Detect which cell encompasses the target text, then output its [x, y] center coordinate. 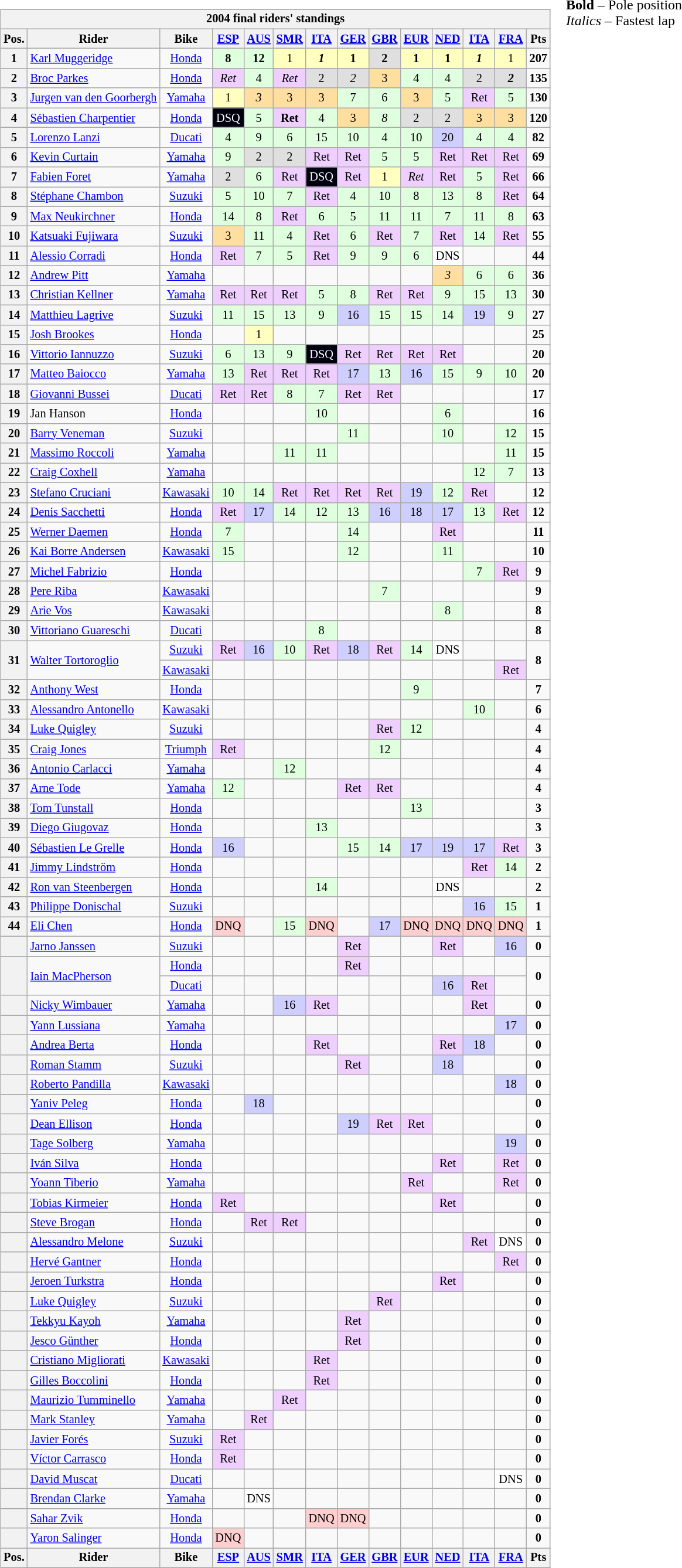
Roman Stamm [94, 1064]
Yann Lussiana [94, 1025]
Iain MacPherson [94, 975]
Matthieu Lagrive [94, 315]
Hervé Gantner [94, 1262]
Nicky Wimbauer [94, 1005]
Arne Tode [94, 788]
Iván Silva [94, 1164]
Matteo Baiocco [94, 374]
Craig Coxhell [94, 473]
Víctor Carrasco [94, 1460]
Andrew Pitt [94, 275]
130 [538, 98]
Jurgen van den Goorbergh [94, 98]
Roberto Pandilla [94, 1084]
Vittorio Iannuzzo [94, 355]
Dean Ellison [94, 1124]
Yoann Tiberio [94, 1183]
Philippe Donischal [94, 907]
Steve Brogan [94, 1223]
26 [14, 552]
33 [14, 710]
55 [538, 236]
Tage Solberg [94, 1144]
Denis Sacchetti [94, 512]
Christian Kellner [94, 295]
Alessandro Antonello [94, 710]
Craig Jones [94, 749]
David Muscat [94, 1479]
35 [14, 749]
Tekkyu Kayoh [94, 1321]
Jan Hanson [94, 414]
32 [14, 690]
39 [14, 828]
64 [538, 197]
Jarno Janssen [94, 946]
Max Neukirchner [94, 216]
Vittoriano Guareschi [94, 631]
Karl Muggeridge [94, 59]
Stéphane Chambon [94, 197]
Giovanni Bussei [94, 394]
21 [14, 453]
Michel Fabrizio [94, 572]
38 [14, 808]
Yaniv Peleg [94, 1104]
31 [14, 660]
Tobias Kirmeier [94, 1203]
Jeroen Turkstra [94, 1282]
Javier Forés [94, 1440]
Antonio Carlacci [94, 769]
41 [14, 868]
2004 final riders' standings [275, 19]
Sébastien Le Grelle [94, 848]
Alessio Corradi [94, 256]
Josh Brookes [94, 335]
24 [14, 512]
Lorenzo Lanzi [94, 138]
Alessandro Melone [94, 1242]
Mark Stanley [94, 1420]
22 [14, 473]
207 [538, 59]
Jesco Günther [94, 1341]
135 [538, 79]
Arie Vos [94, 611]
43 [14, 907]
Ron van Steenbergen [94, 887]
42 [14, 887]
Fabien Foret [94, 177]
69 [538, 157]
Barry Veneman [94, 433]
23 [14, 492]
Eli Chen [94, 927]
Diego Giugovaz [94, 828]
Katsuaki Fujiwara [94, 236]
63 [538, 216]
Anthony West [94, 690]
Pere Riba [94, 591]
34 [14, 729]
Brendan Clarke [94, 1499]
Kevin Curtain [94, 157]
82 [538, 138]
120 [538, 118]
Sahar Zvik [94, 1519]
40 [14, 848]
Gilles Boccolini [94, 1380]
Sébastien Charpentier [94, 118]
Broc Parkes [94, 79]
28 [14, 591]
Kai Borre Andersen [94, 552]
29 [14, 611]
Werner Daemen [94, 532]
Walter Tortoroglio [94, 660]
Andrea Berta [94, 1045]
37 [14, 788]
Jimmy Lindström [94, 868]
Yaron Salinger [94, 1538]
Tom Tunstall [94, 808]
66 [538, 177]
Massimo Roccoli [94, 453]
Triumph [186, 749]
Stefano Cruciani [94, 492]
Cristiano Migliorati [94, 1360]
Maurizio Tumminello [94, 1400]
